Search for the cell housing the specified text and yield its (x, y) center coordinate. 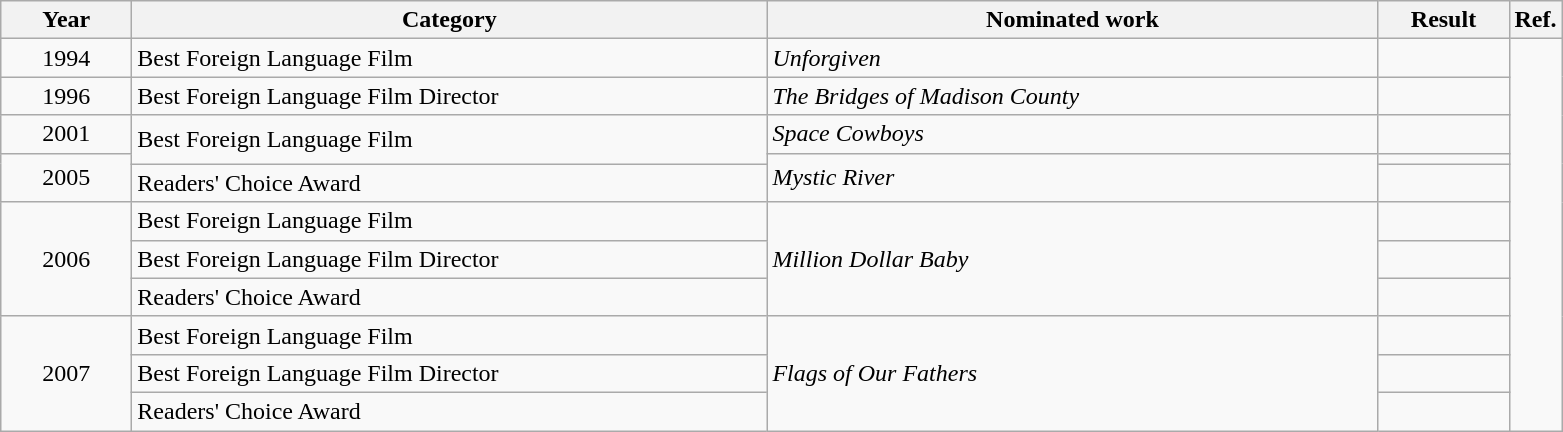
Category (450, 20)
1996 (66, 96)
Result (1444, 20)
Year (66, 20)
1994 (66, 58)
2007 (66, 373)
Million Dollar Baby (1072, 259)
The Bridges of Madison County (1072, 96)
2006 (66, 259)
Unforgiven (1072, 58)
Nominated work (1072, 20)
Space Cowboys (1072, 134)
Mystic River (1072, 178)
Flags of Our Fathers (1072, 373)
2001 (66, 134)
Ref. (1536, 20)
2005 (66, 178)
